Return [x, y] of the center of cell containing provided text 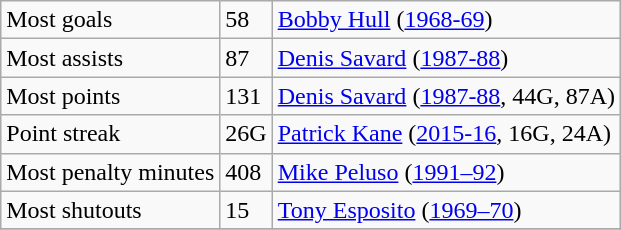
15 [246, 210]
Most penalty minutes [110, 172]
Most goals [110, 20]
58 [246, 20]
Denis Savard (1987-88) [446, 58]
Mike Peluso (1991–92) [446, 172]
408 [246, 172]
Most points [110, 96]
26G [246, 134]
Patrick Kane (2015-16, 16G, 24A) [446, 134]
131 [246, 96]
Most shutouts [110, 210]
87 [246, 58]
Bobby Hull (1968-69) [446, 20]
Point streak [110, 134]
Tony Esposito (1969–70) [446, 210]
Most assists [110, 58]
Denis Savard (1987-88, 44G, 87A) [446, 96]
